Extract the [x, y] coordinate from the center of the cell holding the provided text.  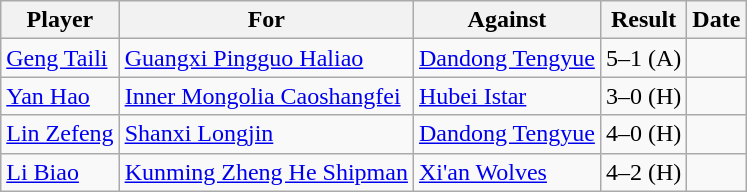
5–1 (A) [643, 58]
3–0 (H) [643, 96]
Result [643, 20]
Xi'an Wolves [506, 172]
Lin Zefeng [60, 134]
4–2 (H) [643, 172]
4–0 (H) [643, 134]
Kunming Zheng He Shipman [266, 172]
Shanxi Longjin [266, 134]
Geng Taili [60, 58]
Player [60, 20]
Li Biao [60, 172]
Yan Hao [60, 96]
Inner Mongolia Caoshangfei [266, 96]
For [266, 20]
Against [506, 20]
Hubei Istar [506, 96]
Guangxi Pingguo Haliao [266, 58]
Date [716, 20]
